Return the [x, y] coordinate for the center point of the cell that contains the specified text.  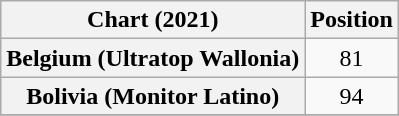
94 [352, 96]
Position [352, 20]
81 [352, 58]
Bolivia (Monitor Latino) [153, 96]
Belgium (Ultratop Wallonia) [153, 58]
Chart (2021) [153, 20]
